Return [X, Y] of the center of cell containing provided text 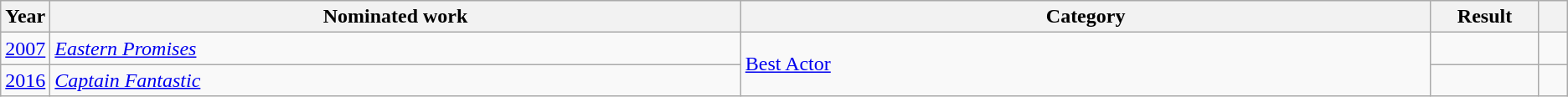
Best Actor [1086, 64]
2016 [25, 80]
Category [1086, 17]
Result [1484, 17]
Nominated work [395, 17]
Eastern Promises [395, 48]
Captain Fantastic [395, 80]
2007 [25, 48]
Year [25, 17]
